Capture the cell that displays the provided text and extract its [X, Y] central coordinate. 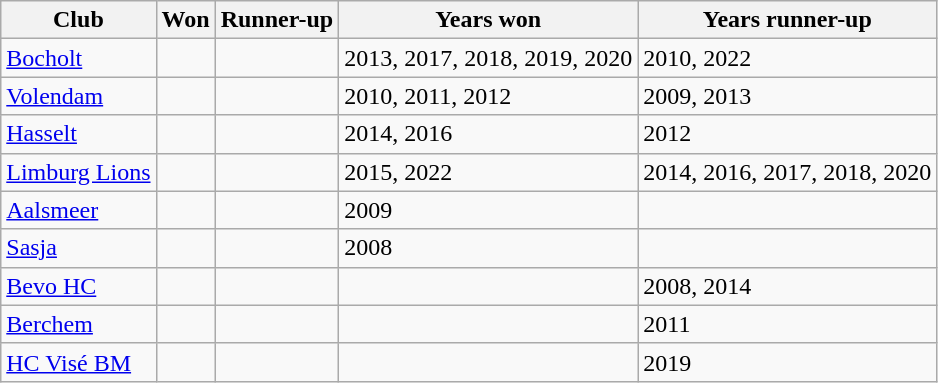
2014, 2016, 2017, 2018, 2020 [788, 172]
2015, 2022 [488, 172]
Hasselt [78, 134]
Years runner-up [788, 20]
Volendam [78, 96]
2019 [788, 362]
2010, 2022 [788, 58]
Bocholt [78, 58]
2010, 2011, 2012 [488, 96]
Bevo HC [78, 286]
Berchem [78, 324]
2009 [488, 210]
2008, 2014 [788, 286]
2012 [788, 134]
Years won [488, 20]
2008 [488, 248]
Sasja [78, 248]
Limburg Lions [78, 172]
2011 [788, 324]
Won [186, 20]
2014, 2016 [488, 134]
Runner-up [277, 20]
2013, 2017, 2018, 2019, 2020 [488, 58]
Aalsmeer [78, 210]
Club [78, 20]
HC Visé BM [78, 362]
2009, 2013 [788, 96]
